Find where the given text appears and provide that cell's center as [x, y] coordinate. 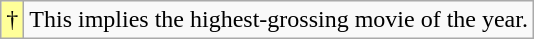
† [12, 20]
This implies the highest-grossing movie of the year. [279, 20]
